Return [x, y] of the center of cell containing provided text 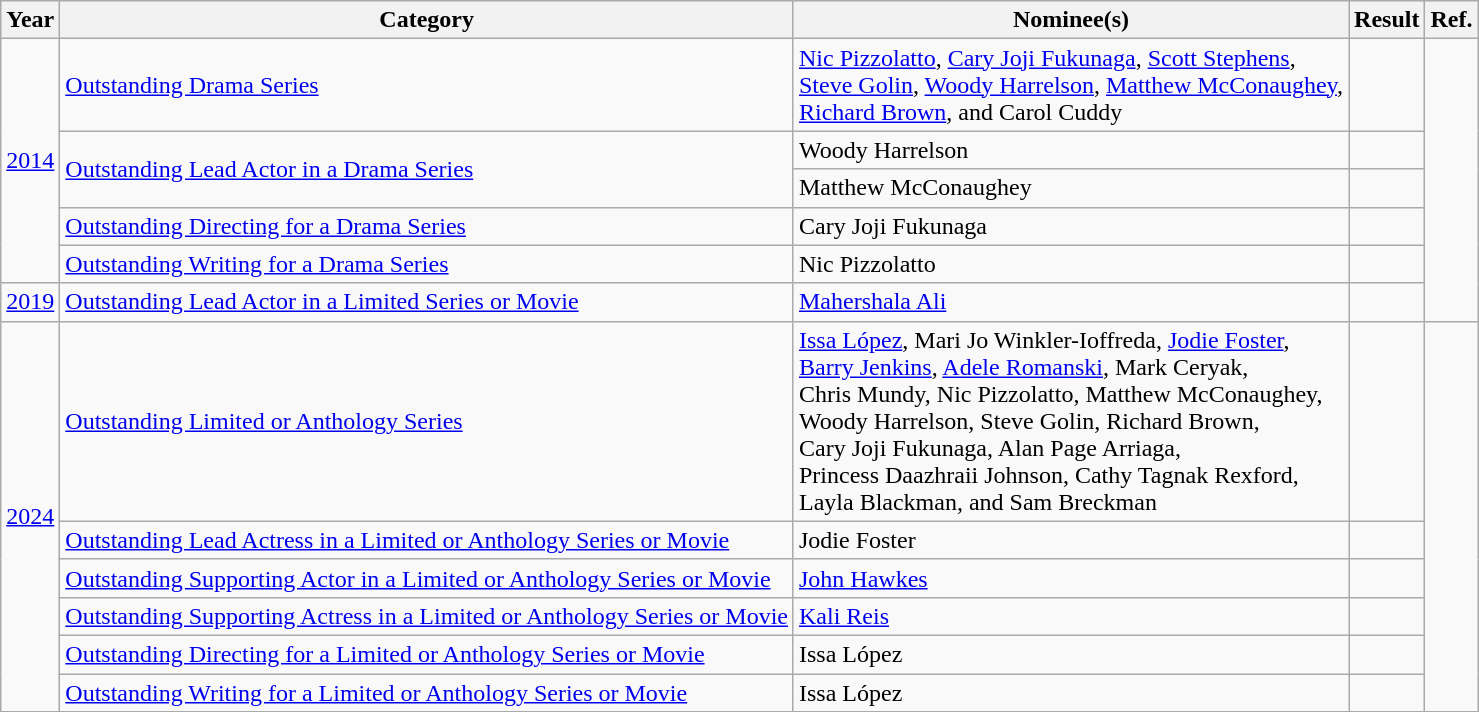
Cary Joji Fukunaga [1070, 226]
Outstanding Supporting Actor in a Limited or Anthology Series or Movie [427, 578]
Jodie Foster [1070, 540]
Mahershala Ali [1070, 302]
Category [427, 20]
Outstanding Directing for a Drama Series [427, 226]
Nic Pizzolatto, Cary Joji Fukunaga, Scott Stephens, Steve Golin, Woody Harrelson, Matthew McConaughey, Richard Brown, and Carol Cuddy [1070, 85]
Outstanding Drama Series [427, 85]
Outstanding Lead Actor in a Drama Series [427, 169]
Outstanding Writing for a Drama Series [427, 264]
Outstanding Lead Actress in a Limited or Anthology Series or Movie [427, 540]
Outstanding Supporting Actress in a Limited or Anthology Series or Movie [427, 616]
Outstanding Lead Actor in a Limited Series or Movie [427, 302]
2024 [30, 516]
Woody Harrelson [1070, 150]
Outstanding Directing for a Limited or Anthology Series or Movie [427, 654]
Ref. [1452, 20]
Result [1387, 20]
Year [30, 20]
Matthew McConaughey [1070, 188]
Kali Reis [1070, 616]
2019 [30, 302]
Outstanding Limited or Anthology Series [427, 421]
Nominee(s) [1070, 20]
2014 [30, 161]
John Hawkes [1070, 578]
Outstanding Writing for a Limited or Anthology Series or Movie [427, 693]
Nic Pizzolatto [1070, 264]
